Return (x, y) of the center of cell containing provided text 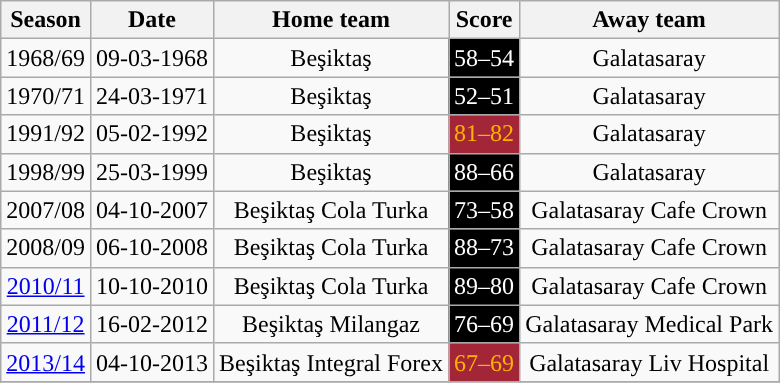
Score (484, 20)
89–80 (484, 286)
88–66 (484, 172)
67–69 (484, 362)
76–69 (484, 324)
1991/92 (46, 134)
Date (152, 20)
16-02-2012 (152, 324)
24-03-1971 (152, 96)
58–54 (484, 58)
10-10-2010 (152, 286)
Beşiktaş Integral Forex (332, 362)
04-10-2007 (152, 210)
81–82 (484, 134)
2010/11 (46, 286)
1998/99 (46, 172)
Galatasaray Medical Park (650, 324)
1968/69 (46, 58)
Season (46, 20)
2007/08 (46, 210)
25-03-1999 (152, 172)
73–58 (484, 210)
04-10-2013 (152, 362)
52–51 (484, 96)
06-10-2008 (152, 248)
2011/12 (46, 324)
05-02-1992 (152, 134)
Away team (650, 20)
1970/71 (46, 96)
Beşiktaş Milangaz (332, 324)
Galatasaray Liv Hospital (650, 362)
09-03-1968 (152, 58)
2008/09 (46, 248)
88–73 (484, 248)
2013/14 (46, 362)
Home team (332, 20)
